Extract the [X, Y] coordinate from the center of the cell holding the provided text.  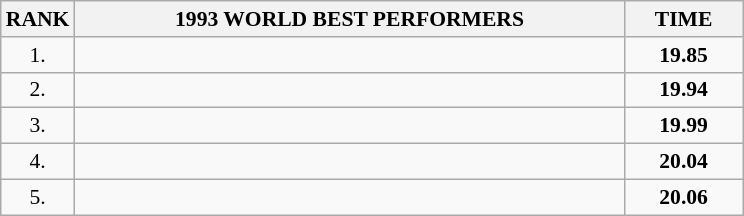
1. [38, 55]
5. [38, 197]
3. [38, 126]
2. [38, 90]
19.94 [684, 90]
1993 WORLD BEST PERFORMERS [349, 19]
TIME [684, 19]
19.85 [684, 55]
20.04 [684, 162]
19.99 [684, 126]
4. [38, 162]
RANK [38, 19]
20.06 [684, 197]
